Provide the [x, y] coordinate of the cell's center where the given text is located.  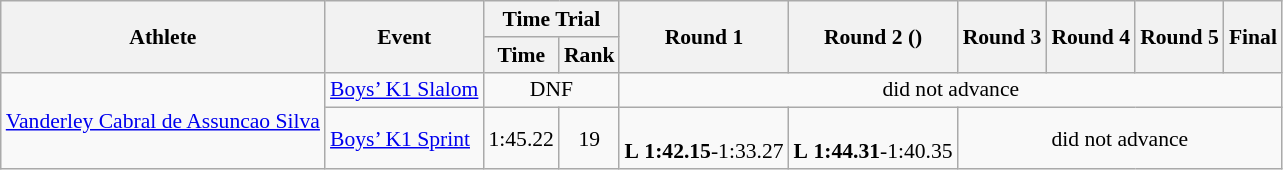
1:45.22 [520, 138]
Boys’ K1 Slalom [404, 90]
Rank [590, 55]
Event [404, 36]
Boys’ K1 Sprint [404, 138]
Vanderley Cabral de Assuncao Silva [163, 120]
DNF [551, 90]
Athlete [163, 36]
19 [590, 138]
Final [1253, 36]
Round 2 () [874, 36]
Round 5 [1180, 36]
L 1:42.15-1:33.27 [704, 138]
Round 3 [1002, 36]
Round 4 [1090, 36]
L 1:44.31-1:40.35 [874, 138]
Round 1 [704, 36]
Time Trial [551, 19]
Time [520, 55]
